Provide the [X, Y] coordinate of the cell's center where the given text is located.  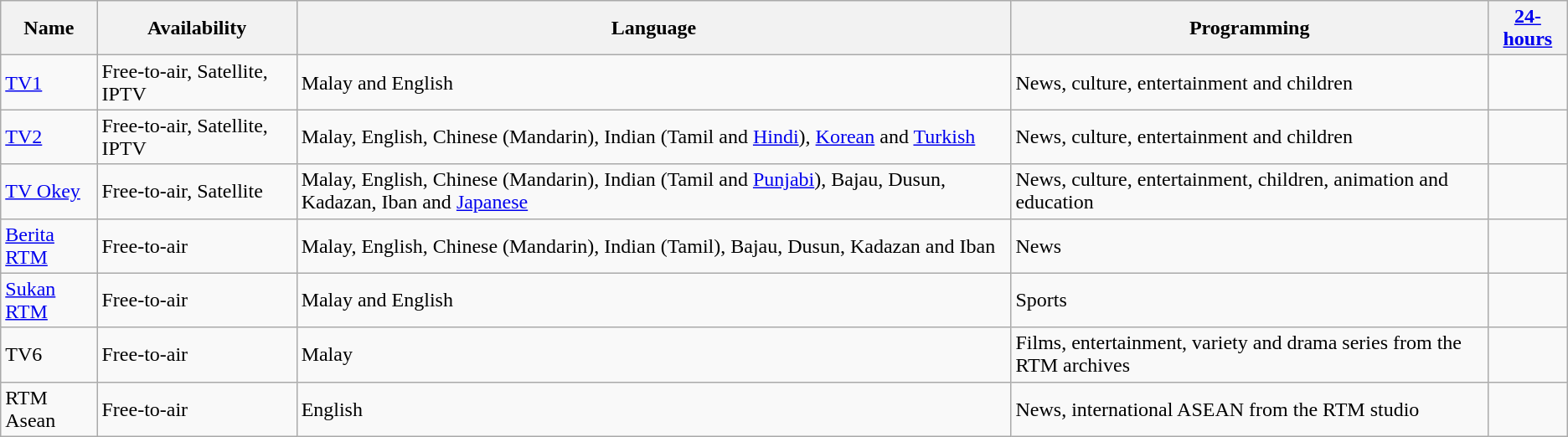
TV2 [49, 137]
Name [49, 28]
News [1250, 246]
TV6 [49, 355]
Malay, English, Chinese (Mandarin), Indian (Tamil and Punjabi), Bajau, Dusun, Kadazan, Iban and Japanese [653, 191]
Programming [1250, 28]
Berita RTM [49, 246]
RTM Asean [49, 409]
Free-to-air, Satellite [197, 191]
Sports [1250, 300]
Malay, English, Chinese (Mandarin), Indian (Tamil), Bajau, Dusun, Kadazan and Iban [653, 246]
News, culture, entertainment, children, animation and education [1250, 191]
Malay, English, Chinese (Mandarin), Indian (Tamil and Hindi), Korean and Turkish [653, 137]
News, international ASEAN from the RTM studio [1250, 409]
Language [653, 28]
24-hours [1528, 28]
TV1 [49, 82]
TV Okey [49, 191]
Films, entertainment, variety and drama series from the RTM archives [1250, 355]
Availability [197, 28]
Sukan RTM [49, 300]
Malay [653, 355]
English [653, 409]
